For the text-containing cell, return its midpoint in [X, Y] coordinate format. 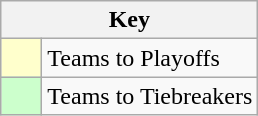
Teams to Tiebreakers [150, 96]
Key [130, 20]
Teams to Playoffs [150, 58]
